Locate the cell with the specified text and output its [X, Y] center coordinate. 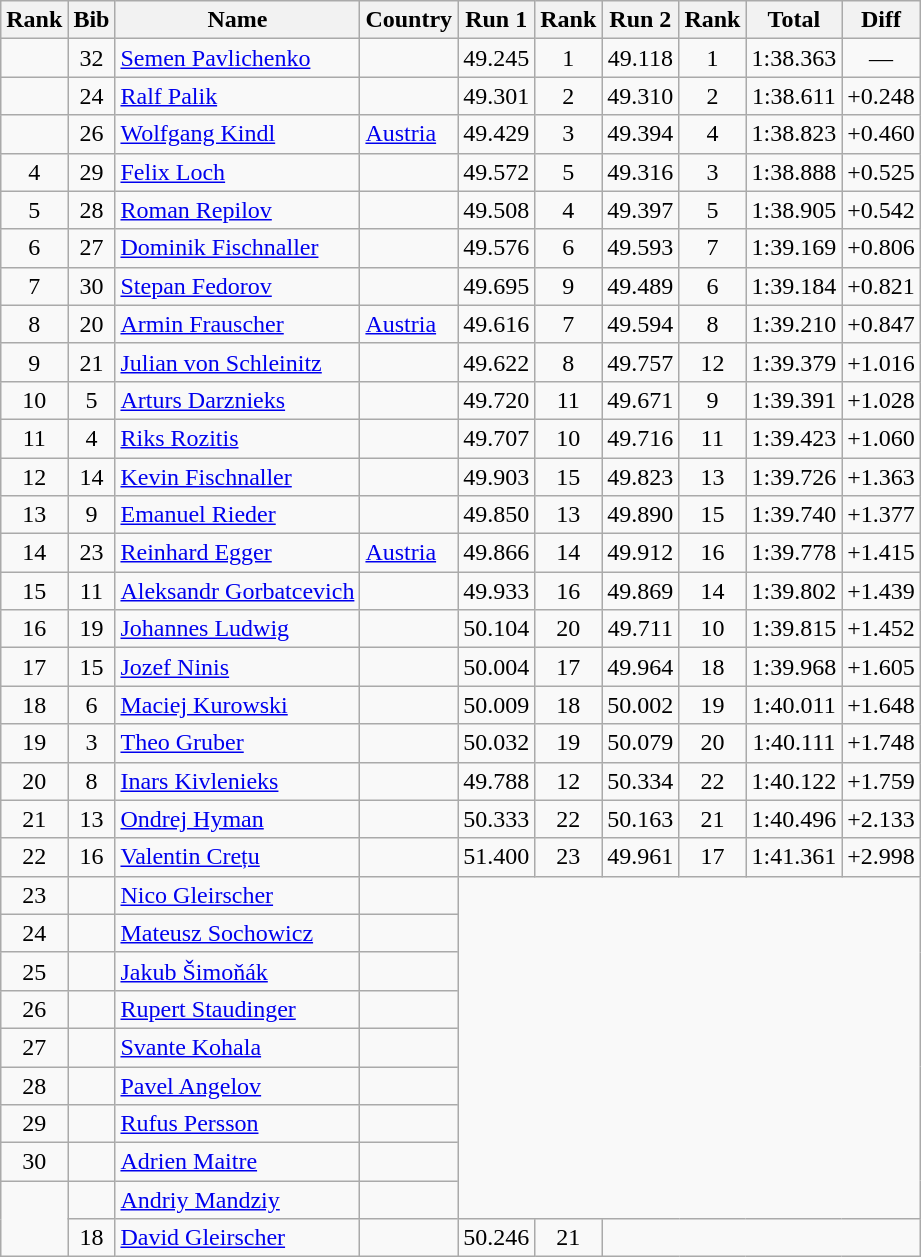
Ondrej Hyman [238, 819]
+2.133 [882, 819]
50.334 [640, 781]
Emanuel Rieder [238, 515]
32 [92, 58]
Svante Kohala [238, 1047]
49.720 [496, 400]
Total [794, 20]
50.104 [496, 629]
+1.759 [882, 781]
49.622 [496, 362]
49.707 [496, 438]
49.788 [496, 781]
49.616 [496, 324]
49.572 [496, 172]
David Gleirscher [238, 1238]
1:39.423 [794, 438]
+1.377 [882, 515]
49.594 [640, 324]
49.489 [640, 286]
49.890 [640, 515]
1:39.184 [794, 286]
50.163 [640, 819]
+1.060 [882, 438]
Maciej Kurowski [238, 705]
1:39.726 [794, 477]
1:41.361 [794, 857]
Roman Repilov [238, 210]
Jakub Šimoňák [238, 971]
+0.248 [882, 96]
+0.806 [882, 248]
Stepan Fedorov [238, 286]
49.964 [640, 667]
+1.016 [882, 362]
Country [409, 20]
50.333 [496, 819]
Jozef Ninis [238, 667]
1:39.169 [794, 248]
49.245 [496, 58]
49.397 [640, 210]
49.301 [496, 96]
49.912 [640, 553]
+1.363 [882, 477]
1:39.802 [794, 591]
Arturs Darznieks [238, 400]
49.866 [496, 553]
49.716 [640, 438]
Diff [882, 20]
49.823 [640, 477]
49.933 [496, 591]
1:38.363 [794, 58]
+1.748 [882, 743]
1:39.968 [794, 667]
1:40.496 [794, 819]
Theo Gruber [238, 743]
1:39.391 [794, 400]
Mateusz Sochowicz [238, 933]
Semen Pavlichenko [238, 58]
49.711 [640, 629]
49.869 [640, 591]
+1.452 [882, 629]
Run 1 [496, 20]
Felix Loch [238, 172]
1:39.815 [794, 629]
49.695 [496, 286]
1:38.611 [794, 96]
50.002 [640, 705]
49.961 [640, 857]
Armin Frauscher [238, 324]
+1.439 [882, 591]
1:38.905 [794, 210]
+2.998 [882, 857]
Adrien Maitre [238, 1162]
49.429 [496, 134]
Inars Kivlenieks [238, 781]
+1.605 [882, 667]
49.903 [496, 477]
Wolfgang Kindl [238, 134]
+0.847 [882, 324]
51.400 [496, 857]
+1.415 [882, 553]
1:39.740 [794, 515]
1:40.122 [794, 781]
49.576 [496, 248]
Dominik Fischnaller [238, 248]
49.316 [640, 172]
25 [34, 971]
49.593 [640, 248]
49.757 [640, 362]
1:39.210 [794, 324]
1:38.888 [794, 172]
1:40.111 [794, 743]
Pavel Angelov [238, 1085]
— [882, 58]
Kevin Fischnaller [238, 477]
1:39.379 [794, 362]
1:40.011 [794, 705]
Valentin Crețu [238, 857]
Aleksandr Gorbatcevich [238, 591]
Riks Rozitis [238, 438]
Run 2 [640, 20]
Bib [92, 20]
Julian von Schleinitz [238, 362]
Ralf Palik [238, 96]
+0.542 [882, 210]
Rupert Staudinger [238, 1009]
49.394 [640, 134]
Nico Gleirscher [238, 895]
50.009 [496, 705]
Johannes Ludwig [238, 629]
+1.648 [882, 705]
Rufus Persson [238, 1124]
+1.028 [882, 400]
1:39.778 [794, 553]
49.118 [640, 58]
+0.525 [882, 172]
50.246 [496, 1238]
+0.821 [882, 286]
49.310 [640, 96]
49.671 [640, 400]
50.079 [640, 743]
+0.460 [882, 134]
50.004 [496, 667]
Andriy Mandziy [238, 1200]
49.508 [496, 210]
Name [238, 20]
49.850 [496, 515]
Reinhard Egger [238, 553]
1:38.823 [794, 134]
50.032 [496, 743]
